Provide the (x, y) coordinate of the cell's center where the given text is located.  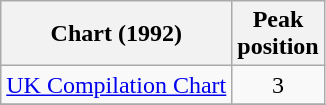
UK Compilation Chart (116, 85)
Peakposition (278, 34)
3 (278, 85)
Chart (1992) (116, 34)
